Return the (X, Y) coordinate for the center point of the cell that contains the specified text.  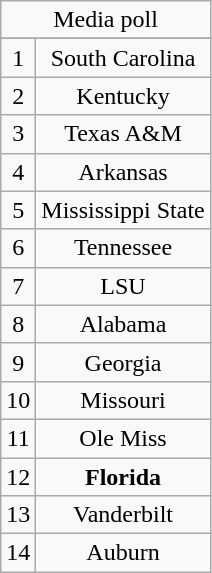
Ole Miss (123, 438)
LSU (123, 286)
6 (18, 248)
Tennessee (123, 248)
11 (18, 438)
5 (18, 210)
Florida (123, 477)
South Carolina (123, 58)
9 (18, 362)
3 (18, 134)
Media poll (106, 20)
Alabama (123, 324)
Georgia (123, 362)
Arkansas (123, 172)
14 (18, 553)
4 (18, 172)
12 (18, 477)
Texas A&M (123, 134)
13 (18, 515)
1 (18, 58)
Auburn (123, 553)
10 (18, 400)
Missouri (123, 400)
2 (18, 96)
Kentucky (123, 96)
Mississippi State (123, 210)
8 (18, 324)
7 (18, 286)
Vanderbilt (123, 515)
